Identify which cell holds the provided text, then report its (X, Y) central coordinate. 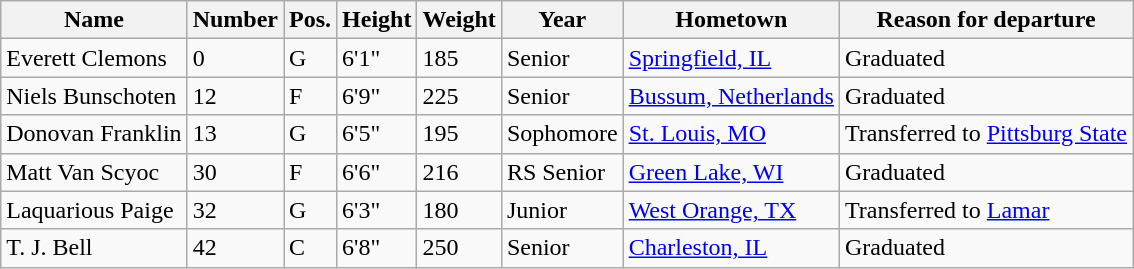
250 (459, 248)
T. J. Bell (94, 248)
Number (235, 20)
0 (235, 58)
Sophomore (562, 134)
Hometown (731, 20)
Year (562, 20)
Niels Bunschoten (94, 96)
13 (235, 134)
6'8" (377, 248)
Reason for departure (986, 20)
Transferred to Lamar (986, 210)
Bussum, Netherlands (731, 96)
32 (235, 210)
Springfield, IL (731, 58)
Laquarious Paige (94, 210)
180 (459, 210)
Everett Clemons (94, 58)
195 (459, 134)
6'5" (377, 134)
C (310, 248)
Junior (562, 210)
12 (235, 96)
6'9" (377, 96)
42 (235, 248)
St. Louis, MO (731, 134)
Charleston, IL (731, 248)
RS Senior (562, 172)
Pos. (310, 20)
Height (377, 20)
185 (459, 58)
Weight (459, 20)
Transferred to Pittsburg State (986, 134)
Donovan Franklin (94, 134)
Matt Van Scyoc (94, 172)
216 (459, 172)
225 (459, 96)
Green Lake, WI (731, 172)
6'6" (377, 172)
30 (235, 172)
6'1" (377, 58)
Name (94, 20)
West Orange, TX (731, 210)
6'3" (377, 210)
